Find where the given text appears and provide that cell's center as [x, y] coordinate. 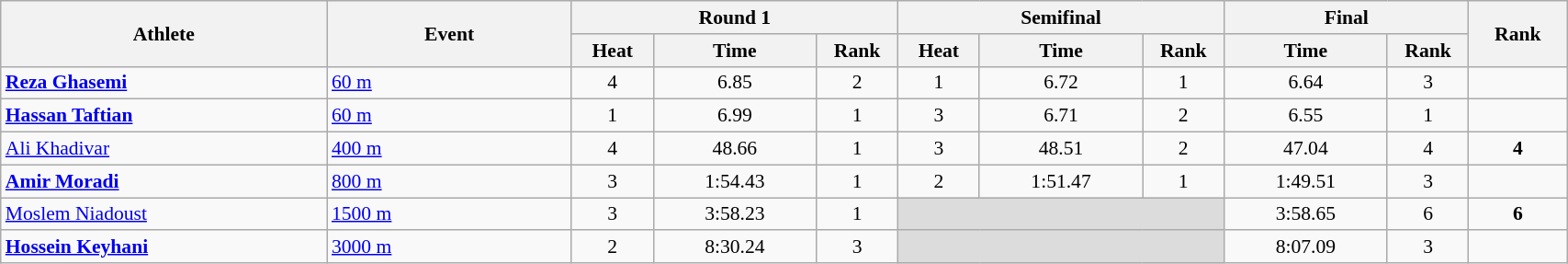
Moslem Niadoust [164, 214]
Reza Ghasemi [164, 83]
1:49.51 [1306, 181]
6.64 [1306, 83]
6.71 [1061, 116]
Hassan Taftian [164, 116]
3000 m [449, 247]
Amir Moradi [164, 181]
3:58.23 [735, 214]
Final [1347, 17]
6.99 [735, 116]
6.55 [1306, 116]
6.85 [735, 83]
3:58.65 [1306, 214]
8:30.24 [735, 247]
6.72 [1061, 83]
48.66 [735, 149]
48.51 [1061, 149]
800 m [449, 181]
1500 m [449, 214]
Round 1 [735, 17]
1:51.47 [1061, 181]
47.04 [1306, 149]
Athlete [164, 33]
Semifinal [1060, 17]
1:54.43 [735, 181]
Event [449, 33]
Ali Khadivar [164, 149]
400 m [449, 149]
Hossein Keyhani [164, 247]
8:07.09 [1306, 247]
